Locate the cell with the specified text and output its [X, Y] center coordinate. 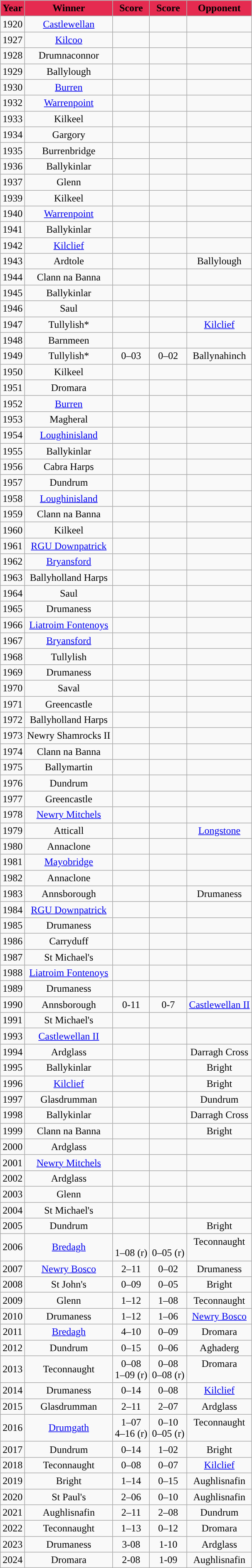
1937 [12, 182]
1953 [12, 419]
1933 [12, 119]
2021 [12, 1513]
1936 [12, 166]
2005 [12, 1226]
0–05 [168, 1285]
1972 [12, 720]
1978 [12, 815]
Drumnaconnor [69, 56]
2015 [12, 1406]
2001 [12, 1162]
0-7 [168, 1005]
1942 [12, 246]
Opponent [220, 8]
1959 [12, 514]
2006 [12, 1247]
Saval [69, 688]
0–07 [168, 1465]
1–02 [168, 1449]
2–06 [131, 1497]
Carryduff [69, 941]
Ballymartin [69, 767]
1965 [12, 609]
1934 [12, 135]
1939 [12, 198]
1960 [12, 530]
1975 [12, 767]
2024 [12, 1560]
1928 [12, 56]
1980 [12, 846]
1987 [12, 957]
1968 [12, 656]
Mayobridge [69, 862]
0–080–08 (r) [168, 1369]
1951 [12, 388]
0–03 [131, 356]
1966 [12, 625]
2012 [12, 1348]
2003 [12, 1194]
2020 [12, 1497]
1947 [12, 324]
1950 [12, 372]
Aghaderg [220, 1348]
1977 [12, 799]
2007 [12, 1269]
1–08 (r) [131, 1247]
2004 [12, 1210]
1955 [12, 451]
Drumgath [69, 1428]
Ardtole [69, 261]
1976 [12, 783]
St Paul's [69, 1497]
1998 [12, 1115]
2022 [12, 1529]
2018 [12, 1465]
1-09 [168, 1560]
1982 [12, 878]
1930 [12, 87]
1920 [12, 24]
1932 [12, 103]
1971 [12, 704]
1943 [12, 261]
1944 [12, 277]
2016 [12, 1428]
1929 [12, 71]
1989 [12, 989]
0–05 (r) [168, 1247]
0–10 [168, 1497]
Longstone [220, 831]
1–074–16 (r) [131, 1428]
1981 [12, 862]
2–08 [168, 1513]
1952 [12, 403]
2019 [12, 1481]
1988 [12, 973]
1995 [12, 1068]
2017 [12, 1449]
2010 [12, 1316]
1983 [12, 894]
2–07 [168, 1406]
1993 [12, 1036]
Tullylish [69, 656]
Cabra Harps [69, 467]
2002 [12, 1178]
1985 [12, 925]
1986 [12, 941]
1–06 [168, 1316]
St John's [69, 1285]
1956 [12, 467]
1973 [12, 736]
2011 [12, 1332]
Newry Shamrocks II [69, 736]
1–14 [131, 1481]
Magheral [69, 419]
1946 [12, 309]
Atticall [69, 831]
2014 [12, 1391]
3-08 [131, 1544]
Gargory [69, 135]
2023 [12, 1544]
1999 [12, 1131]
1979 [12, 831]
Burrenbridge [69, 150]
1970 [12, 688]
2000 [12, 1147]
1990 [12, 1005]
1–08 [168, 1300]
Winner [69, 8]
1962 [12, 562]
1941 [12, 230]
0–100–05 (r) [168, 1428]
1940 [12, 214]
1963 [12, 578]
Castlewellan [69, 24]
Barnmeen [69, 340]
1996 [12, 1084]
2008 [12, 1285]
1954 [12, 435]
1994 [12, 1052]
1945 [12, 293]
0-11 [131, 1005]
2-08 [131, 1560]
2013 [12, 1369]
0–06 [168, 1348]
1964 [12, 593]
Year [12, 8]
Ballynahinch [220, 356]
1961 [12, 546]
1969 [12, 672]
1974 [12, 752]
1-10 [168, 1544]
1957 [12, 483]
1997 [12, 1099]
1991 [12, 1020]
4–10 [131, 1332]
0–12 [168, 1529]
2009 [12, 1300]
1935 [12, 150]
0–081–09 (r) [131, 1369]
Kilcoo [69, 40]
1984 [12, 909]
1949 [12, 356]
1958 [12, 499]
1967 [12, 641]
1–13 [131, 1529]
1948 [12, 340]
1927 [12, 40]
